Return (X, Y) of the center of cell containing provided text 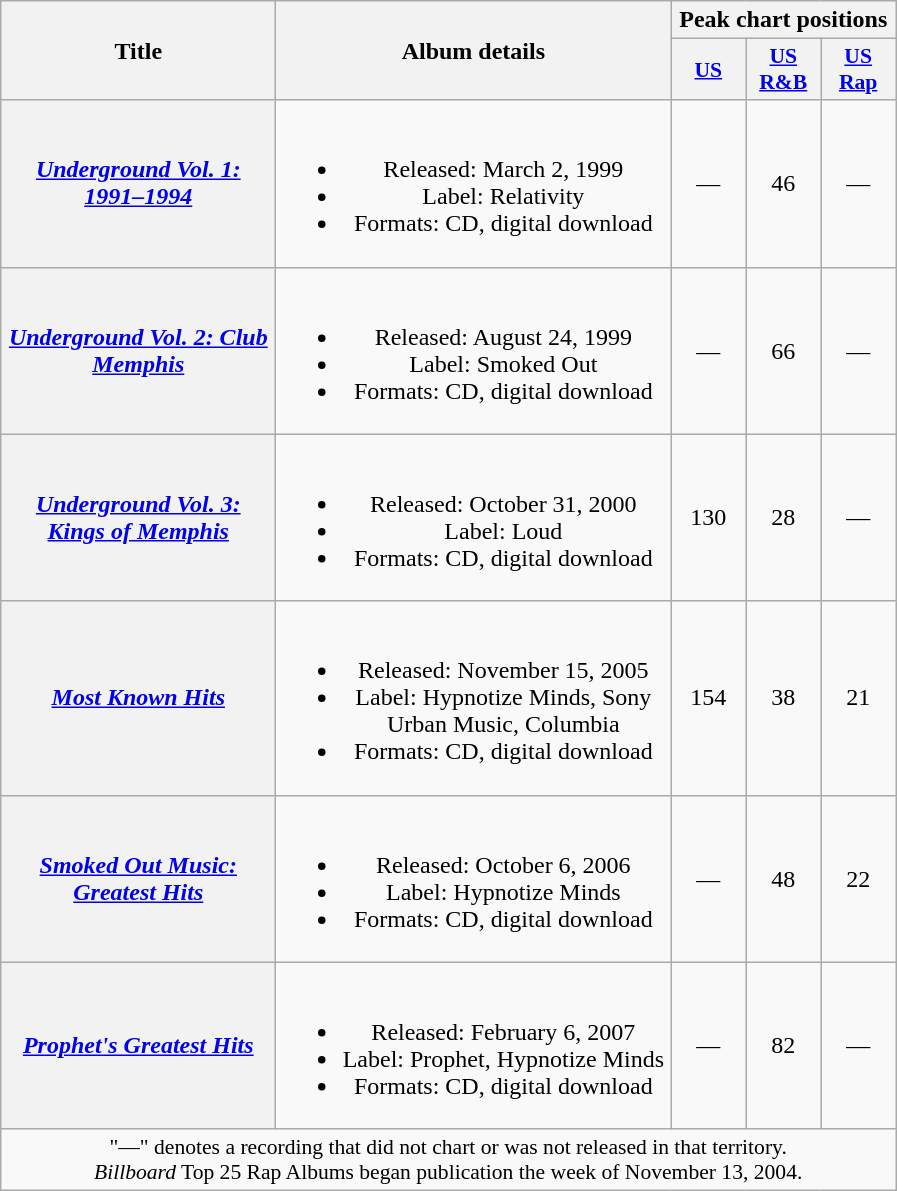
28 (784, 518)
USR&B (784, 70)
Prophet's Greatest Hits (138, 1046)
48 (784, 878)
Released: October 6, 2006Label: Hypnotize MindsFormats: CD, digital download (474, 878)
154 (708, 698)
Released: March 2, 1999Label: RelativityFormats: CD, digital download (474, 184)
Title (138, 50)
Smoked Out Music: Greatest Hits (138, 878)
66 (784, 350)
US (708, 70)
82 (784, 1046)
46 (784, 184)
21 (858, 698)
Released: August 24, 1999Label: Smoked OutFormats: CD, digital download (474, 350)
Most Known Hits (138, 698)
USRap (858, 70)
Released: October 31, 2000Label: LoudFormats: CD, digital download (474, 518)
Peak chart positions (784, 20)
Released: November 15, 2005Label: Hypnotize Minds, Sony Urban Music, ColumbiaFormats: CD, digital download (474, 698)
Underground Vol. 1: 1991–1994 (138, 184)
130 (708, 518)
Underground Vol. 2: Club Memphis (138, 350)
38 (784, 698)
22 (858, 878)
Album details (474, 50)
Underground Vol. 3: Kings of Memphis (138, 518)
Released: February 6, 2007Label: Prophet, Hypnotize MindsFormats: CD, digital download (474, 1046)
